From the cell containing the given text, extract its center point as (x, y) coordinate. 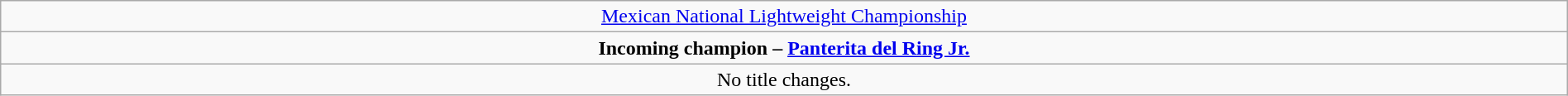
Incoming champion – Panterita del Ring Jr. (784, 48)
Mexican National Lightweight Championship (784, 17)
No title changes. (784, 79)
